Output the [x, y] coordinate of the center of the cell containing the given text.  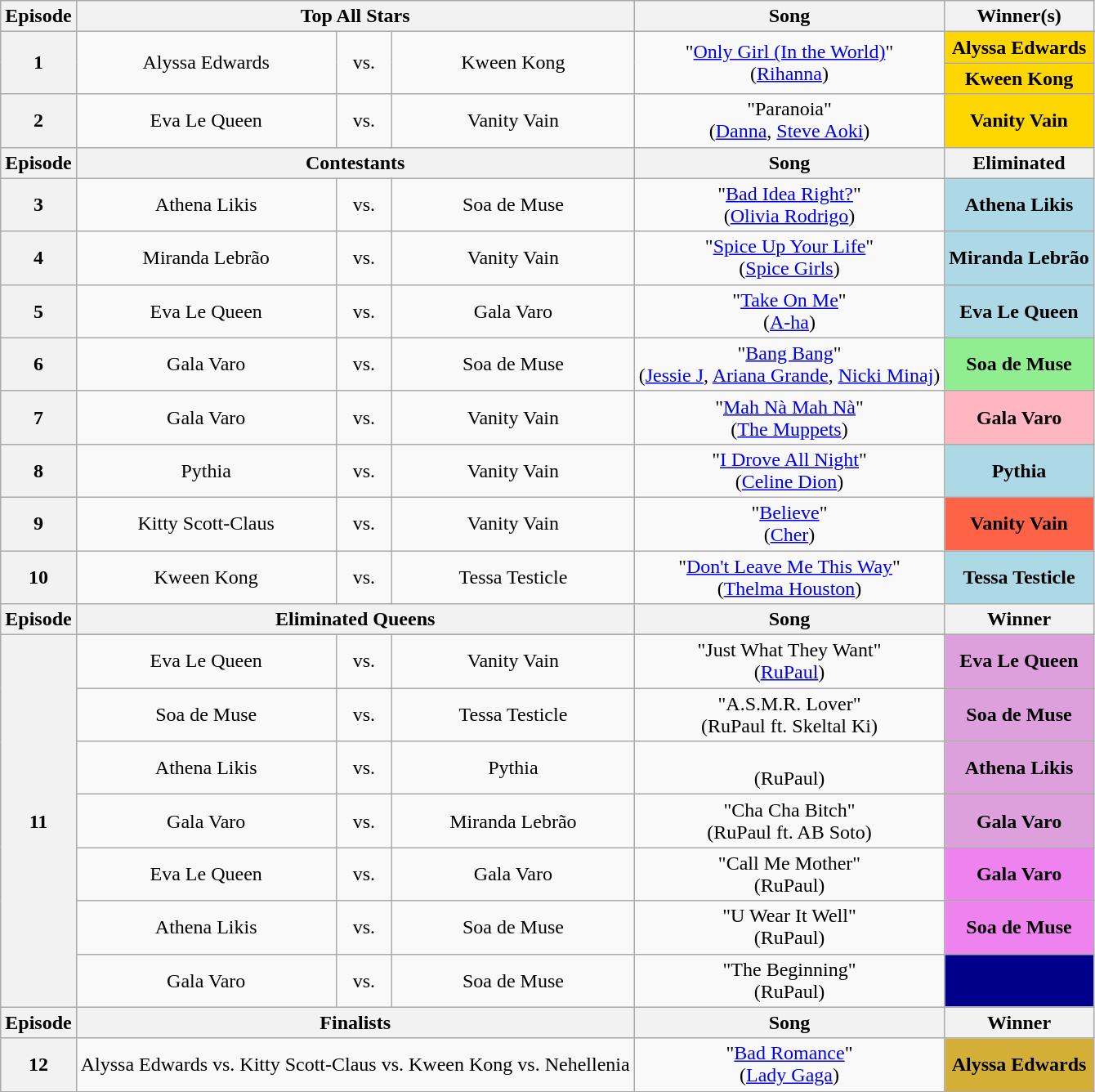
1 [38, 63]
"U Wear It Well"(RuPaul) [789, 927]
5 [38, 311]
9 [38, 523]
Eliminated [1019, 163]
12 [38, 1064]
Eliminated Queens [355, 620]
10 [38, 577]
4 [38, 258]
11 [38, 821]
2 [38, 121]
Finalists [355, 1023]
7 [38, 417]
Top All Stars [355, 16]
"Paranoia"(Danna, Steve Aoki) [789, 121]
Alyssa Edwards vs. Kitty Scott-Claus vs. Kween Kong vs. Nehellenia [355, 1064]
Contestants [355, 163]
"Don't Leave Me This Way"(Thelma Houston) [789, 577]
8 [38, 471]
"Just What They Want"(RuPaul) [789, 662]
"Bad Idea Right?"(Olivia Rodrigo) [789, 204]
"Only Girl (In the World)"(Rihanna) [789, 63]
"Bad Romance"(Lady Gaga) [789, 1064]
(RuPaul) [789, 768]
3 [38, 204]
"Bang Bang"(Jessie J, Ariana Grande, Nicki Minaj) [789, 365]
"Spice Up Your Life"(Spice Girls) [789, 258]
"Mah Nà Mah Nà"(The Muppets) [789, 417]
"I Drove All Night"(Celine Dion) [789, 471]
"Take On Me"(A-ha) [789, 311]
Winner(s) [1019, 16]
"Believe"(Cher) [789, 523]
"The Beginning"(RuPaul) [789, 981]
"Cha Cha Bitch"(RuPaul ft. AB Soto) [789, 821]
"A.S.M.R. Lover"(RuPaul ft. Skeltal Ki) [789, 714]
6 [38, 365]
"Call Me Mother"(RuPaul) [789, 875]
Kitty Scott-Claus [206, 523]
